Find where the given text appears and provide that cell's center as [X, Y] coordinate. 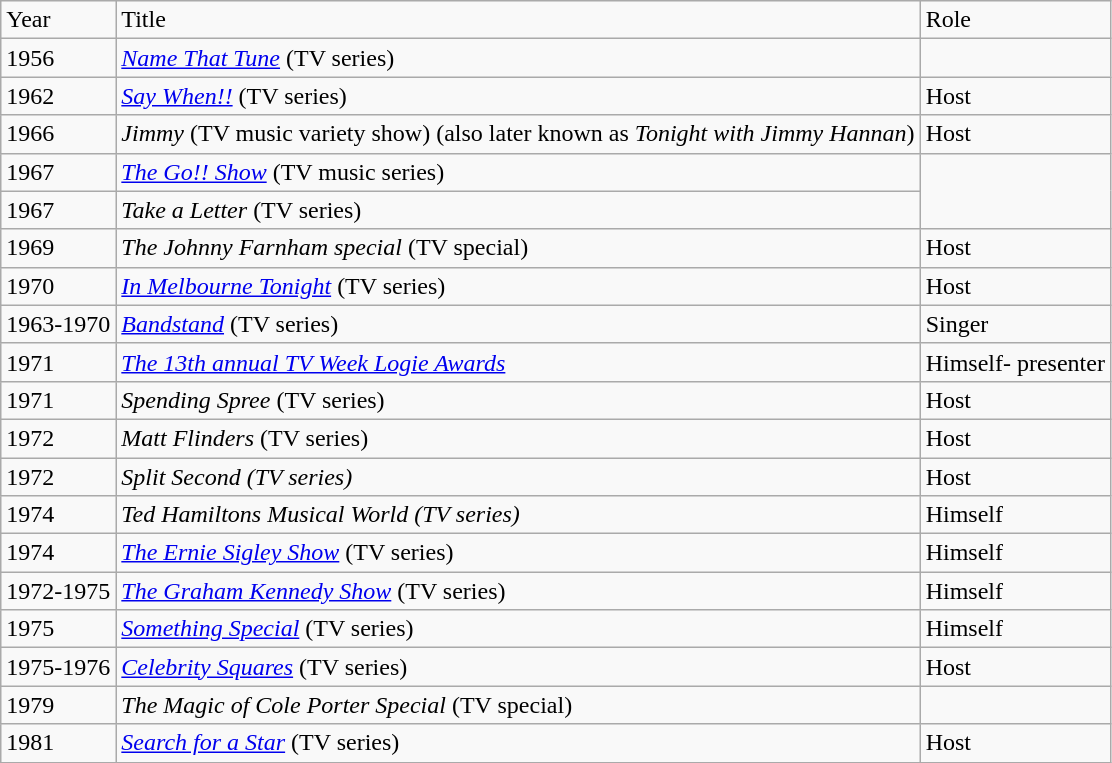
1979 [58, 705]
1969 [58, 248]
1970 [58, 286]
1956 [58, 58]
1963-1970 [58, 324]
1966 [58, 134]
The Magic of Cole Porter Special (TV special) [518, 705]
The Go!! Show (TV music series) [518, 172]
Singer [1015, 324]
Title [518, 20]
Year [58, 20]
1981 [58, 743]
Jimmy (TV music variety show) (also later known as Tonight with Jimmy Hannan) [518, 134]
The Johnny Farnham special (TV special) [518, 248]
Himself- presenter [1015, 362]
Say When!! (TV series) [518, 96]
Matt Flinders (TV series) [518, 438]
The Ernie Sigley Show (TV series) [518, 553]
In Melbourne Tonight (TV series) [518, 286]
Role [1015, 20]
Spending Spree (TV series) [518, 400]
1975-1976 [58, 667]
Search for a Star (TV series) [518, 743]
1962 [58, 96]
Ted Hamiltons Musical World (TV series) [518, 515]
The Graham Kennedy Show (TV series) [518, 591]
Celebrity Squares (TV series) [518, 667]
Something Special (TV series) [518, 629]
1972-1975 [58, 591]
Bandstand (TV series) [518, 324]
Name That Tune (TV series) [518, 58]
1975 [58, 629]
Take a Letter (TV series) [518, 210]
Split Second (TV series) [518, 477]
The 13th annual TV Week Logie Awards [518, 362]
